From the cell containing the given text, extract its center point as (X, Y) coordinate. 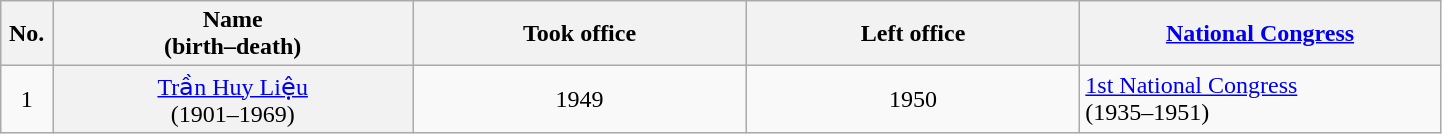
Trần Huy Liệu(1901–1969) (232, 100)
Name(birth–death) (232, 34)
Took office (580, 34)
1950 (913, 100)
1949 (580, 100)
Left office (913, 34)
National Congress (1260, 34)
1st National Congress(1935–1951) (1260, 100)
1 (27, 100)
No. (27, 34)
